Detect which cell encompasses the target text, then output its (X, Y) center coordinate. 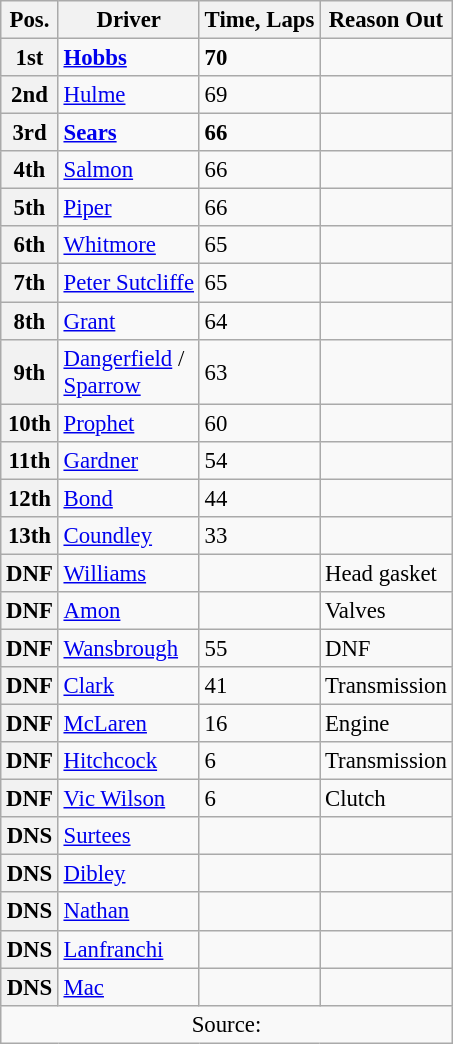
70 (259, 58)
Salmon (128, 170)
Amon (128, 611)
Dangerfield /Sparrow (128, 372)
69 (259, 95)
Prophet (128, 423)
Vic Wilson (128, 799)
8th (30, 321)
Clutch (386, 799)
7th (30, 283)
33 (259, 536)
5th (30, 208)
Driver (128, 20)
41 (259, 686)
Coundley (128, 536)
3rd (30, 133)
Lanfranchi (128, 949)
54 (259, 460)
60 (259, 423)
Source: (226, 1024)
4th (30, 170)
Grant (128, 321)
Bond (128, 498)
Reason Out (386, 20)
Pos. (30, 20)
11th (30, 460)
Hitchcock (128, 761)
Peter Sutcliffe (128, 283)
Nathan (128, 912)
2nd (30, 95)
Hobbs (128, 58)
Whitmore (128, 245)
Time, Laps (259, 20)
Gardner (128, 460)
64 (259, 321)
Williams (128, 573)
55 (259, 648)
16 (259, 724)
13th (30, 536)
Dibley (128, 874)
Valves (386, 611)
44 (259, 498)
Mac (128, 987)
Engine (386, 724)
Hulme (128, 95)
10th (30, 423)
63 (259, 372)
Wansbrough (128, 648)
Sears (128, 133)
Clark (128, 686)
Piper (128, 208)
Surtees (128, 836)
1st (30, 58)
Head gasket (386, 573)
12th (30, 498)
6th (30, 245)
McLaren (128, 724)
9th (30, 372)
